Capture the cell that displays the provided text and extract its [X, Y] central coordinate. 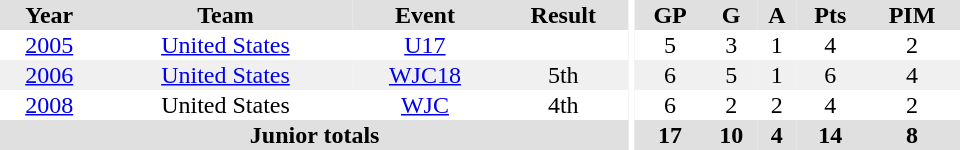
14 [830, 135]
Result [563, 15]
Pts [830, 15]
10 [731, 135]
2006 [49, 75]
A [776, 15]
GP [670, 15]
8 [912, 135]
Event [426, 15]
4th [563, 105]
2005 [49, 45]
Junior totals [314, 135]
PIM [912, 15]
G [731, 15]
5th [563, 75]
3 [731, 45]
WJC [426, 105]
Year [49, 15]
U17 [426, 45]
WJC18 [426, 75]
17 [670, 135]
2008 [49, 105]
Team [225, 15]
